Return the (x, y) coordinate for the center point of the cell that contains the specified text.  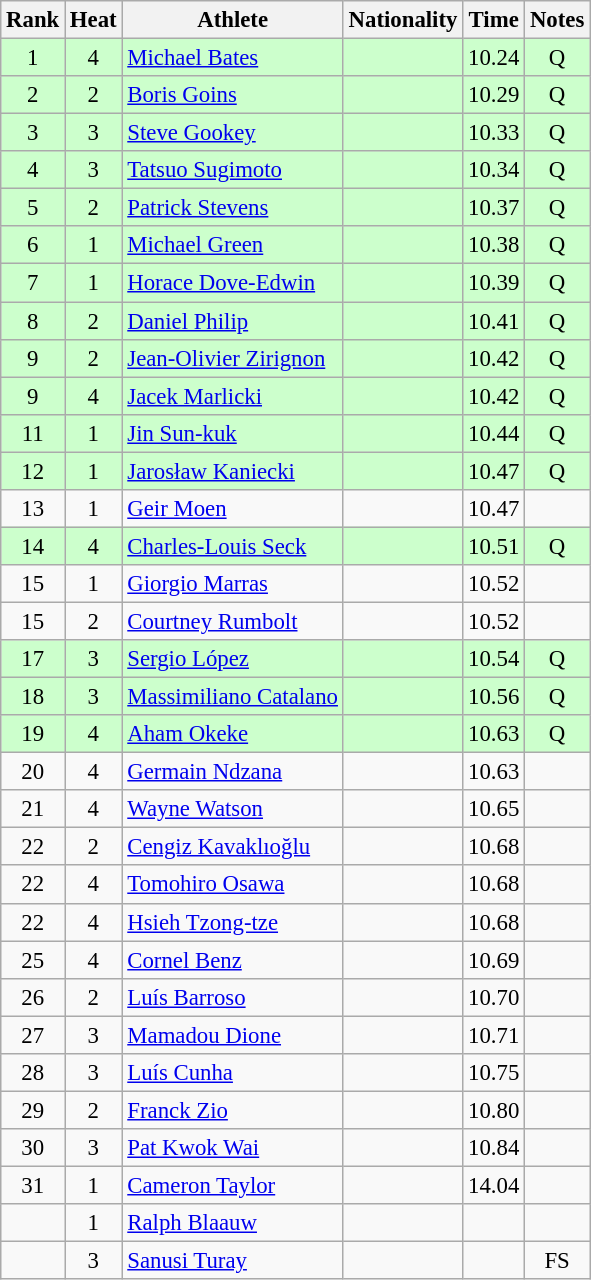
30 (33, 1148)
17 (33, 659)
Notes (558, 20)
14.04 (494, 1185)
Sanusi Turay (232, 1261)
10.33 (494, 133)
8 (33, 321)
Time (494, 20)
10.38 (494, 245)
FS (558, 1261)
25 (33, 960)
10.65 (494, 809)
Sergio López (232, 659)
Pat Kwok Wai (232, 1148)
6 (33, 245)
12 (33, 471)
10.51 (494, 546)
20 (33, 772)
10.75 (494, 1073)
Germain Ndzana (232, 772)
Luís Cunha (232, 1073)
Hsieh Tzong-tze (232, 922)
Jin Sun-kuk (232, 433)
14 (33, 546)
11 (33, 433)
Luís Barroso (232, 997)
10.80 (494, 1110)
10.84 (494, 1148)
10.24 (494, 58)
10.56 (494, 697)
Athlete (232, 20)
10.39 (494, 283)
Heat (94, 20)
Michael Bates (232, 58)
Rank (33, 20)
Franck Zio (232, 1110)
10.29 (494, 95)
5 (33, 208)
Patrick Stevens (232, 208)
Jacek Marlicki (232, 396)
Daniel Philip (232, 321)
Mamadou Dione (232, 1035)
Jarosław Kaniecki (232, 471)
Massimiliano Catalano (232, 697)
7 (33, 283)
27 (33, 1035)
Tomohiro Osawa (232, 885)
10.41 (494, 321)
Nationality (402, 20)
10.54 (494, 659)
Giorgio Marras (232, 584)
Cameron Taylor (232, 1185)
Boris Goins (232, 95)
Courtney Rumbolt (232, 621)
19 (33, 734)
Jean-Olivier Zirignon (232, 358)
Tatsuo Sugimoto (232, 170)
Cengiz Kavaklıoğlu (232, 847)
29 (33, 1110)
Horace Dove-Edwin (232, 283)
31 (33, 1185)
Aham Okeke (232, 734)
10.34 (494, 170)
Michael Green (232, 245)
13 (33, 509)
10.37 (494, 208)
Ralph Blaauw (232, 1223)
10.44 (494, 433)
10.70 (494, 997)
Wayne Watson (232, 809)
21 (33, 809)
Geir Moen (232, 509)
10.69 (494, 960)
10.71 (494, 1035)
26 (33, 997)
28 (33, 1073)
Cornel Benz (232, 960)
18 (33, 697)
Steve Gookey (232, 133)
Charles-Louis Seck (232, 546)
